Detect which cell encompasses the target text, then output its [X, Y] center coordinate. 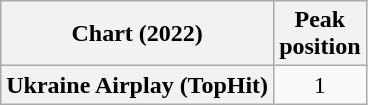
Peakposition [320, 34]
Ukraine Airplay (TopHit) [138, 85]
1 [320, 85]
Chart (2022) [138, 34]
